Return (X, Y) of the center of cell containing provided text 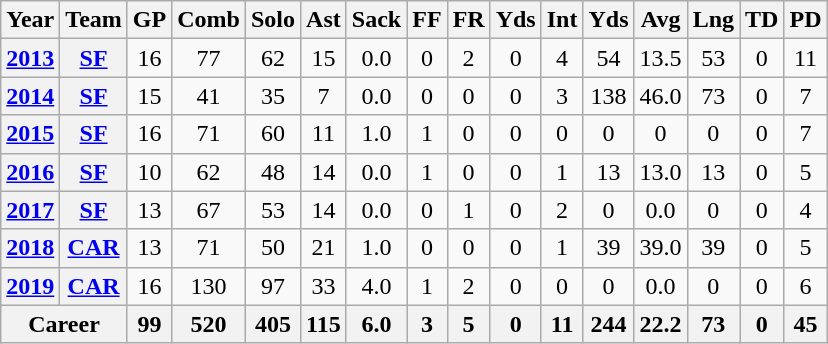
10 (149, 172)
2015 (30, 134)
2013 (30, 58)
39.0 (660, 248)
2014 (30, 96)
77 (209, 58)
6.0 (376, 324)
13.5 (660, 58)
60 (272, 134)
2018 (30, 248)
67 (209, 210)
FF (427, 20)
22.2 (660, 324)
PD (806, 20)
244 (608, 324)
Team (94, 20)
Year (30, 20)
97 (272, 286)
Solo (272, 20)
520 (209, 324)
TD (762, 20)
2017 (30, 210)
48 (272, 172)
138 (608, 96)
4.0 (376, 286)
2019 (30, 286)
54 (608, 58)
Avg (660, 20)
2016 (30, 172)
45 (806, 324)
405 (272, 324)
115 (324, 324)
Lng (713, 20)
6 (806, 286)
130 (209, 286)
Int (562, 20)
41 (209, 96)
46.0 (660, 96)
Comb (209, 20)
13.0 (660, 172)
33 (324, 286)
Ast (324, 20)
21 (324, 248)
35 (272, 96)
Sack (376, 20)
FR (468, 20)
GP (149, 20)
Career (64, 324)
50 (272, 248)
99 (149, 324)
